Identify which cell holds the provided text, then report its [X, Y] central coordinate. 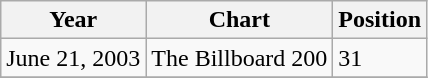
The Billboard 200 [240, 58]
Position [380, 20]
June 21, 2003 [74, 58]
31 [380, 58]
Chart [240, 20]
Year [74, 20]
